Find where the given text appears and provide that cell's center as [x, y] coordinate. 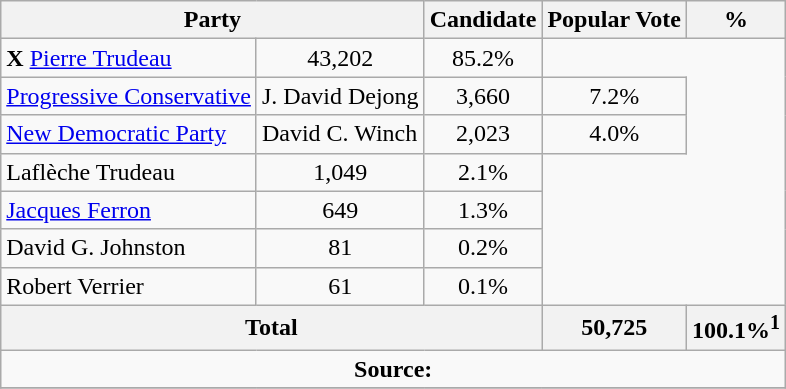
3,660 [483, 96]
J. David Dejong [340, 96]
Progressive Conservative [129, 96]
4.0% [614, 134]
1.3% [483, 210]
2,023 [483, 134]
2.1% [483, 172]
Candidate [483, 20]
New Democratic Party [129, 134]
0.1% [483, 286]
649 [340, 210]
50,725 [614, 328]
0.2% [483, 248]
Jacques Ferron [129, 210]
David C. Winch [340, 134]
Source: [394, 369]
81 [340, 248]
85.2% [483, 58]
61 [340, 286]
1,049 [340, 172]
100.1%1 [736, 328]
Party [212, 20]
Popular Vote [614, 20]
43,202 [340, 58]
Robert Verrier [129, 286]
X Pierre Trudeau [129, 58]
David G. Johnston [129, 248]
% [736, 20]
Laflèche Trudeau [129, 172]
Total [272, 328]
7.2% [614, 96]
